Provide the (x, y) coordinate of the cell's center where the given text is located.  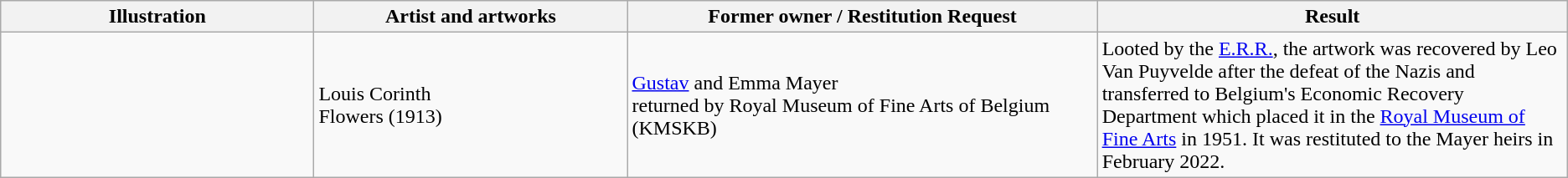
Gustav and Emma Mayerreturned by Royal Museum of Fine Arts of Belgium (KMSKB) (863, 105)
Result (1332, 17)
Former owner / Restitution Request (863, 17)
Illustration (157, 17)
Louis CorinthFlowers (1913) (471, 105)
Artist and artworks (471, 17)
